Find where the given text appears and provide that cell's center as (x, y) coordinate. 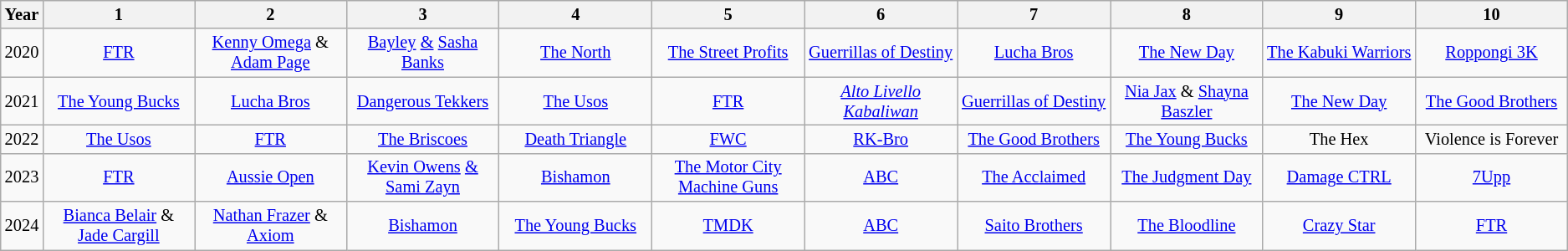
Death Triangle (575, 139)
2 (271, 14)
Nathan Frazer & Axiom (271, 226)
Kevin Owens & Sami Zayn (423, 177)
Bayley & Sasha Banks (423, 53)
FWC (728, 139)
TMDK (728, 226)
2023 (22, 177)
Alto Livello Kabaliwan (881, 101)
The Briscoes (423, 139)
Bianca Belair & Jade Cargill (119, 226)
Violence is Forever (1492, 139)
8 (1187, 14)
7 (1034, 14)
The Acclaimed (1034, 177)
The Bloodline (1187, 226)
The Judgment Day (1187, 177)
2022 (22, 139)
Damage CTRL (1339, 177)
Saito Brothers (1034, 226)
9 (1339, 14)
5 (728, 14)
7Upp (1492, 177)
Aussie Open (271, 177)
Nia Jax & Shayna Baszler (1187, 101)
The Kabuki Warriors (1339, 53)
1 (119, 14)
2021 (22, 101)
The Hex (1339, 139)
Crazy Star (1339, 226)
Roppongi 3K (1492, 53)
3 (423, 14)
6 (881, 14)
Kenny Omega & Adam Page (271, 53)
RK-Bro (881, 139)
4 (575, 14)
The North (575, 53)
The Motor City Machine Guns (728, 177)
2024 (22, 226)
Year (22, 14)
Dangerous Tekkers (423, 101)
The Street Profits (728, 53)
2020 (22, 53)
10 (1492, 14)
